Provide the [x, y] coordinate of the cell's center where the given text is located.  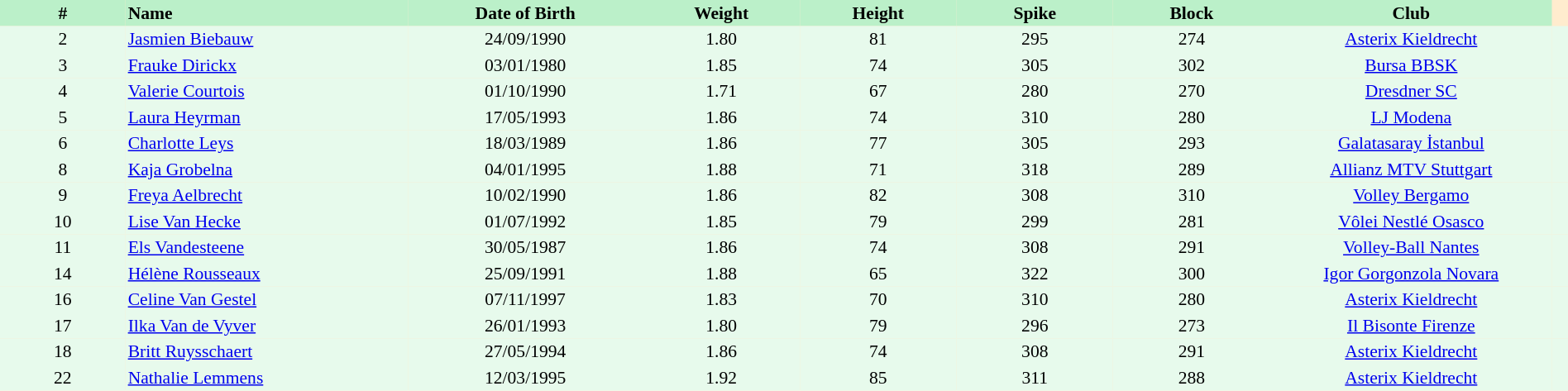
Date of Birth [525, 13]
82 [878, 195]
Allianz MTV Stuttgart [1411, 169]
18/03/1989 [525, 144]
Galatasaray İstanbul [1411, 144]
Club [1411, 13]
Igor Gorgonzola Novara [1411, 274]
18 [63, 352]
Block [1192, 13]
Jasmien Biebauw [266, 40]
Spike [1035, 13]
9 [63, 195]
1.92 [721, 378]
Celine Van Gestel [266, 299]
25/09/1991 [525, 274]
296 [1035, 326]
LJ Modena [1411, 117]
299 [1035, 222]
274 [1192, 40]
Name [266, 13]
14 [63, 274]
Volley Bergamo [1411, 195]
17 [63, 326]
30/05/1987 [525, 248]
1.71 [721, 91]
Volley-Ball Nantes [1411, 248]
288 [1192, 378]
24/09/1990 [525, 40]
Il Bisonte Firenze [1411, 326]
71 [878, 169]
273 [1192, 326]
Laura Heyrman [266, 117]
67 [878, 91]
318 [1035, 169]
81 [878, 40]
Vôlei Nestlé Osasco [1411, 222]
6 [63, 144]
281 [1192, 222]
Height [878, 13]
07/11/1997 [525, 299]
70 [878, 299]
22 [63, 378]
01/10/1990 [525, 91]
270 [1192, 91]
300 [1192, 274]
Freya Aelbrecht [266, 195]
03/01/1980 [525, 65]
295 [1035, 40]
77 [878, 144]
Charlotte Leys [266, 144]
85 [878, 378]
322 [1035, 274]
Bursa BBSK [1411, 65]
Valerie Courtois [266, 91]
10 [63, 222]
11 [63, 248]
10/02/1990 [525, 195]
12/03/1995 [525, 378]
65 [878, 274]
Dresdner SC [1411, 91]
2 [63, 40]
26/01/1993 [525, 326]
Lise Van Hecke [266, 222]
27/05/1994 [525, 352]
1.83 [721, 299]
# [63, 13]
Britt Ruysschaert [266, 352]
01/07/1992 [525, 222]
17/05/1993 [525, 117]
3 [63, 65]
293 [1192, 144]
Weight [721, 13]
Hélène Rousseaux [266, 274]
311 [1035, 378]
4 [63, 91]
5 [63, 117]
Kaja Grobelna [266, 169]
Els Vandesteene [266, 248]
04/01/1995 [525, 169]
Nathalie Lemmens [266, 378]
8 [63, 169]
302 [1192, 65]
Ilka Van de Vyver [266, 326]
289 [1192, 169]
16 [63, 299]
Frauke Dirickx [266, 65]
